Output the (x, y) coordinate of the center of the cell containing the given text.  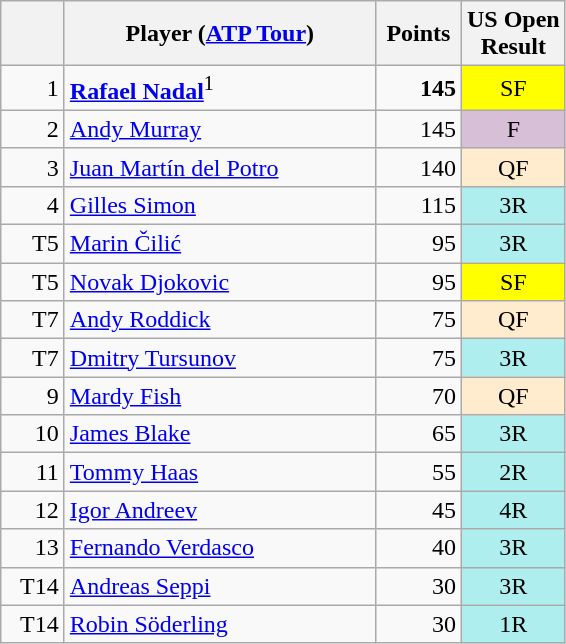
Fernando Verdasco (220, 548)
45 (418, 510)
US OpenResult (513, 34)
Tommy Haas (220, 472)
65 (418, 434)
70 (418, 396)
James Blake (220, 434)
Andy Roddick (220, 320)
F (513, 129)
Juan Martín del Potro (220, 167)
2R (513, 472)
Marin Čilić (220, 244)
55 (418, 472)
Mardy Fish (220, 396)
Novak Djokovic (220, 282)
1R (513, 624)
40 (418, 548)
11 (33, 472)
13 (33, 548)
12 (33, 510)
Andy Murray (220, 129)
4R (513, 510)
Rafael Nadal1 (220, 88)
3 (33, 167)
140 (418, 167)
115 (418, 205)
Gilles Simon (220, 205)
Andreas Seppi (220, 586)
Robin Söderling (220, 624)
Dmitry Tursunov (220, 358)
9 (33, 396)
Igor Andreev (220, 510)
10 (33, 434)
Player (ATP Tour) (220, 34)
2 (33, 129)
4 (33, 205)
Points (418, 34)
1 (33, 88)
